Search for the cell housing the specified text and yield its (X, Y) center coordinate. 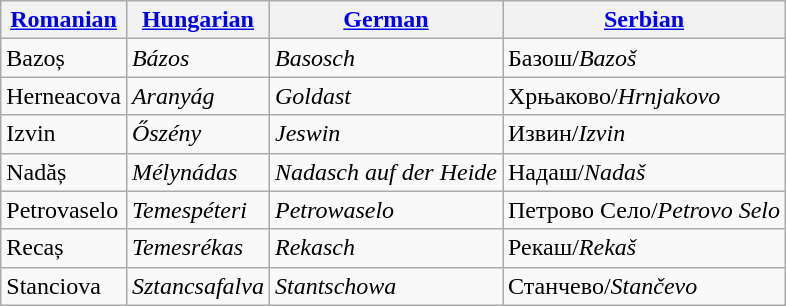
Mélynádas (198, 172)
Petrowaselo (386, 210)
Őszény (198, 134)
Nadasch auf der Heide (386, 172)
Рекаш/Rekaš (644, 248)
Stanciova (64, 286)
Rekasch (386, 248)
Basosch (386, 58)
Aranyág (198, 96)
Stantschowa (386, 286)
Temespéteri (198, 210)
Bazoș (64, 58)
Nadăș (64, 172)
Herneacova (64, 96)
Базош/Bazoš (644, 58)
Извин/Izvin (644, 134)
Romanian (64, 20)
Петрово Село/Petrovo Selo (644, 210)
Sztancsafalva (198, 286)
Надаш/Nadaš (644, 172)
Станчево/Stančevo (644, 286)
Recaș (64, 248)
Bázos (198, 58)
Temesrékas (198, 248)
Hungarian (198, 20)
Jeswin (386, 134)
Petrovaselo (64, 210)
German (386, 20)
Хрњаково/Hrnjakovo (644, 96)
Izvin (64, 134)
Serbian (644, 20)
Goldast (386, 96)
